Return the (x, y) coordinate for the center point of the cell that contains the specified text.  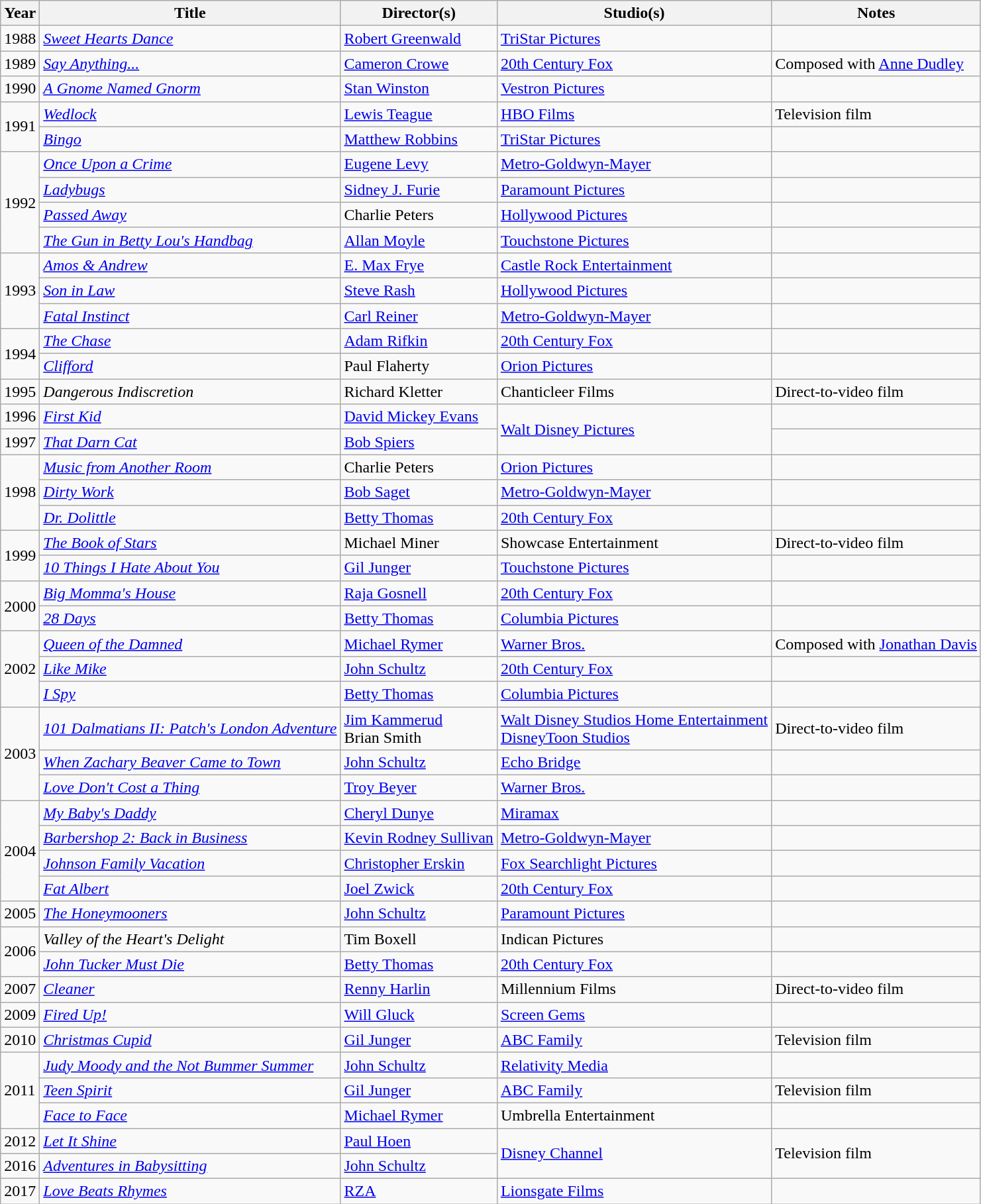
2004 (20, 851)
When Zachary Beaver Came to Town (190, 763)
John Tucker Must Die (190, 964)
Castle Rock Entertainment (634, 265)
David Mickey Evans (419, 417)
Clifford (190, 366)
Year (20, 13)
Dirty Work (190, 492)
Composed with Jonathan Davis (876, 643)
Stan Winston (419, 89)
Studio(s) (634, 13)
Paul Flaherty (419, 366)
Chanticleer Films (634, 392)
Echo Bridge (634, 763)
Jim KammerudBrian Smith (419, 728)
1992 (20, 202)
Big Momma's House (190, 593)
Fatal Instinct (190, 316)
Matthew Robbins (419, 139)
Walt Disney Studios Home EntertainmentDisneyToon Studios (634, 728)
2012 (20, 1140)
Valley of the Heart's Delight (190, 939)
Love Beats Rhymes (190, 1191)
I Spy (190, 694)
2000 (20, 606)
Troy Beyer (419, 788)
2010 (20, 1040)
Director(s) (419, 13)
10 Things I Hate About You (190, 568)
HBO Films (634, 114)
Johnson Family Vacation (190, 863)
1999 (20, 555)
First Kid (190, 417)
Bob Spiers (419, 442)
Indican Pictures (634, 939)
Walt Disney Pictures (634, 429)
2003 (20, 753)
Will Gluck (419, 1014)
Dangerous Indiscretion (190, 392)
Title (190, 13)
Bob Saget (419, 492)
Screen Gems (634, 1014)
Renny Harlin (419, 989)
1988 (20, 38)
Notes (876, 13)
Fired Up! (190, 1014)
Joel Zwick (419, 889)
Love Don't Cost a Thing (190, 788)
Christopher Erskin (419, 863)
1993 (20, 290)
Fox Searchlight Pictures (634, 863)
1997 (20, 442)
Amos & Andrew (190, 265)
2007 (20, 989)
2002 (20, 669)
Cameron Crowe (419, 64)
Kevin Rodney Sullivan (419, 838)
RZA (419, 1191)
Queen of the Damned (190, 643)
1995 (20, 392)
Let It Shine (190, 1140)
1996 (20, 417)
Once Upon a Crime (190, 164)
Lewis Teague (419, 114)
1998 (20, 492)
Ladybugs (190, 190)
2017 (20, 1191)
2016 (20, 1166)
Cleaner (190, 989)
Umbrella Entertainment (634, 1115)
Son in Law (190, 290)
Composed with Anne Dudley (876, 64)
Allan Moyle (419, 240)
Lionsgate Films (634, 1191)
Steve Rash (419, 290)
1994 (20, 354)
Showcase Entertainment (634, 543)
Adam Rifkin (419, 341)
Michael Miner (419, 543)
Miramax (634, 813)
Teen Spirit (190, 1090)
2006 (20, 952)
Say Anything... (190, 64)
Wedlock (190, 114)
The Chase (190, 341)
28 Days (190, 618)
The Book of Stars (190, 543)
Paul Hoen (419, 1140)
That Darn Cat (190, 442)
Like Mike (190, 669)
Robert Greenwald (419, 38)
Christmas Cupid (190, 1040)
Barbershop 2: Back in Business (190, 838)
101 Dalmatians II: Patch's London Adventure (190, 728)
2011 (20, 1090)
Judy Moody and the Not Bummer Summer (190, 1065)
2005 (20, 914)
My Baby's Daddy (190, 813)
A Gnome Named Gnorm (190, 89)
Passed Away (190, 215)
Richard Kletter (419, 392)
The Gun in Betty Lou's Handbag (190, 240)
1990 (20, 89)
Carl Reiner (419, 316)
Cheryl Dunye (419, 813)
Bingo (190, 139)
Relativity Media (634, 1065)
Millennium Films (634, 989)
E. Max Frye (419, 265)
The Honeymooners (190, 914)
1989 (20, 64)
Adventures in Babysitting (190, 1166)
Disney Channel (634, 1153)
Eugene Levy (419, 164)
Face to Face (190, 1115)
2009 (20, 1014)
Sidney J. Furie (419, 190)
Sweet Hearts Dance (190, 38)
1991 (20, 127)
Fat Albert (190, 889)
Dr. Dolittle (190, 518)
Tim Boxell (419, 939)
Music from Another Room (190, 467)
Vestron Pictures (634, 89)
Raja Gosnell (419, 593)
